Capture the cell that displays the provided text and extract its [x, y] central coordinate. 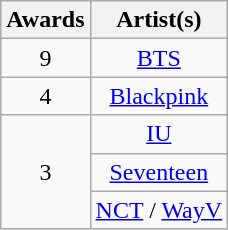
4 [46, 96]
3 [46, 172]
Awards [46, 20]
NCT / WayV [159, 210]
Blackpink [159, 96]
Artist(s) [159, 20]
IU [159, 134]
9 [46, 58]
Seventeen [159, 172]
BTS [159, 58]
